Detect which cell encompasses the target text, then output its [x, y] center coordinate. 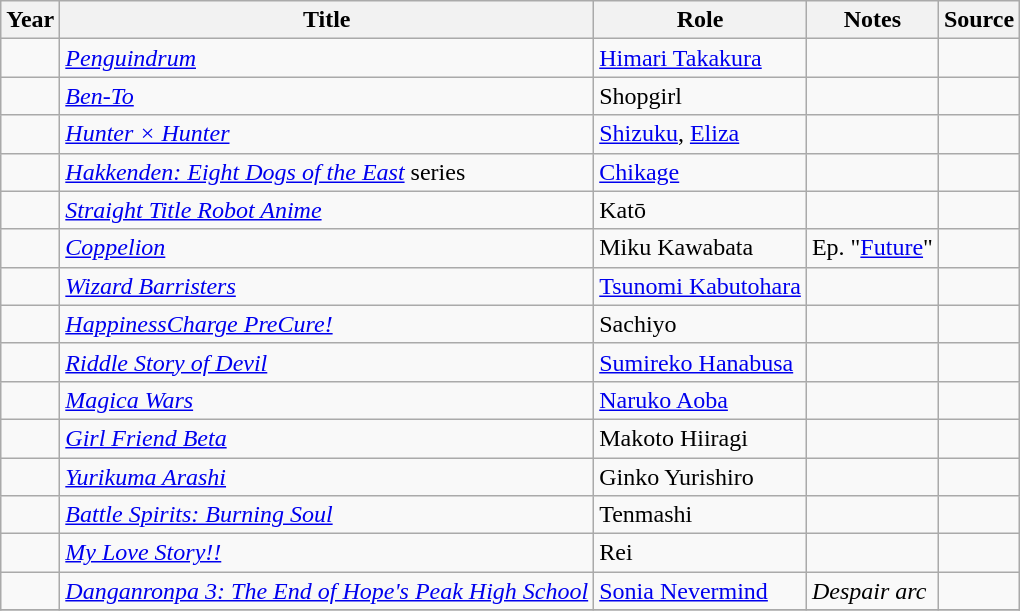
Source [978, 20]
Despair arc [872, 591]
Sachiyo [700, 324]
Chikage [700, 172]
Wizard Barristers [327, 286]
Hunter × Hunter [327, 134]
Penguindrum [327, 58]
Magica Wars [327, 400]
Notes [872, 20]
Katō [700, 210]
Year [30, 20]
Ben-To [327, 96]
Tsunomi Kabutohara [700, 286]
Coppelion [327, 248]
My Love Story!! [327, 553]
HappinessCharge PreCure! [327, 324]
Himari Takakura [700, 58]
Shopgirl [700, 96]
Ginko Yurishiro [700, 477]
Rei [700, 553]
Danganronpa 3: The End of Hope's Peak High School [327, 591]
Girl Friend Beta [327, 438]
Role [700, 20]
Ep. "Future" [872, 248]
Title [327, 20]
Yurikuma Arashi [327, 477]
Riddle Story of Devil [327, 362]
Sumireko Hanabusa [700, 362]
Miku Kawabata [700, 248]
Straight Title Robot Anime [327, 210]
Makoto Hiiragi [700, 438]
Battle Spirits: Burning Soul [327, 515]
Hakkenden: Eight Dogs of the East series [327, 172]
Sonia Nevermind [700, 591]
Shizuku, Eliza [700, 134]
Naruko Aoba [700, 400]
Tenmashi [700, 515]
